Pinpoint the cell where the given text exists, returning its [X, Y] midpoint coordinate. 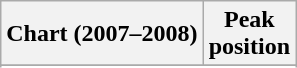
Peakposition [249, 34]
Chart (2007–2008) [102, 34]
